Scan for the cell matching the given text and deliver its (X, Y) coordinate at center. 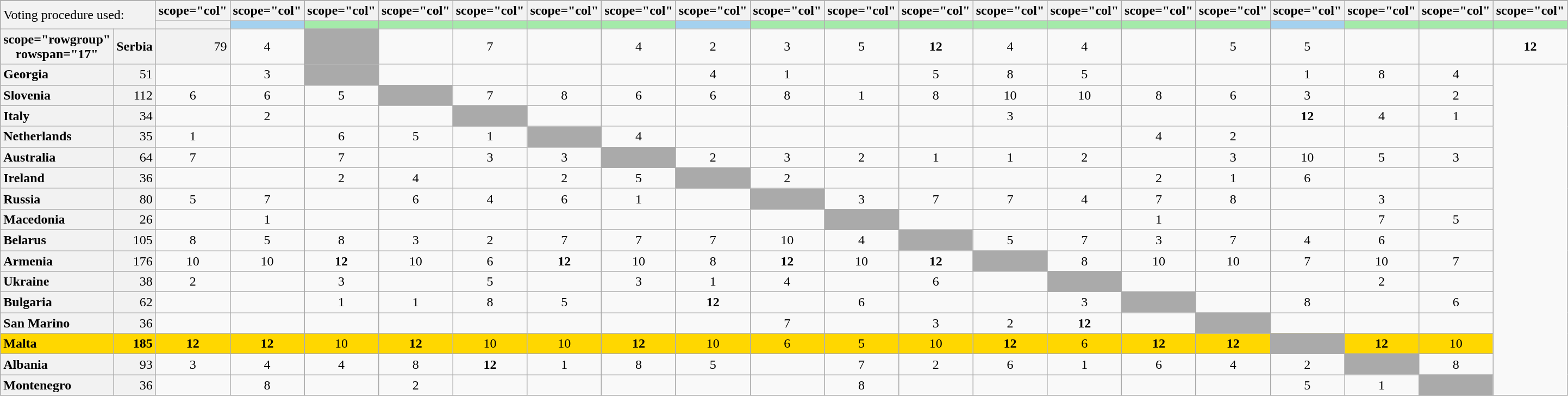
93 (135, 364)
Voting procedure used: (78, 15)
112 (135, 95)
Albania (57, 364)
26 (135, 219)
Australia (57, 157)
35 (135, 137)
Belarus (57, 240)
Russia (57, 199)
105 (135, 240)
Bulgaria (57, 302)
Italy (57, 116)
San Marino (57, 323)
Netherlands (57, 137)
38 (135, 282)
34 (135, 116)
Ireland (57, 178)
185 (135, 344)
64 (135, 157)
80 (135, 199)
176 (135, 261)
Ukraine (57, 282)
79 (192, 47)
Malta (57, 344)
Slovenia (57, 95)
Georgia (57, 75)
Montenegro (57, 385)
scope="rowgroup" rowspan="17" (57, 47)
51 (135, 75)
Armenia (57, 261)
Macedonia (57, 219)
Serbia (135, 47)
62 (135, 302)
